Return the [x, y] coordinate for the center point of the cell that contains the specified text.  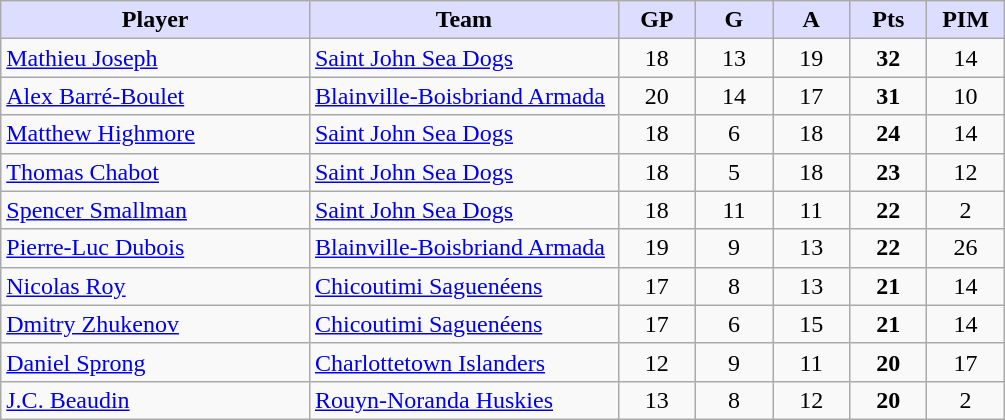
10 [966, 96]
Rouyn-Noranda Huskies [464, 400]
Daniel Sprong [156, 362]
Pts [888, 20]
Player [156, 20]
32 [888, 58]
G [734, 20]
Pierre-Luc Dubois [156, 248]
Spencer Smallman [156, 210]
24 [888, 134]
Alex Barré-Boulet [156, 96]
GP [656, 20]
Mathieu Joseph [156, 58]
Charlottetown Islanders [464, 362]
Team [464, 20]
PIM [966, 20]
A [812, 20]
Matthew Highmore [156, 134]
J.C. Beaudin [156, 400]
5 [734, 172]
23 [888, 172]
26 [966, 248]
Dmitry Zhukenov [156, 324]
15 [812, 324]
Nicolas Roy [156, 286]
Thomas Chabot [156, 172]
31 [888, 96]
